Detect which cell encompasses the target text, then output its [x, y] center coordinate. 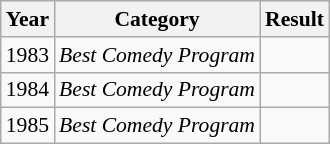
Year [28, 19]
1985 [28, 126]
1983 [28, 55]
Category [157, 19]
Result [294, 19]
1984 [28, 90]
